Provide the [x, y] coordinate of the cell's center where the given text is located.  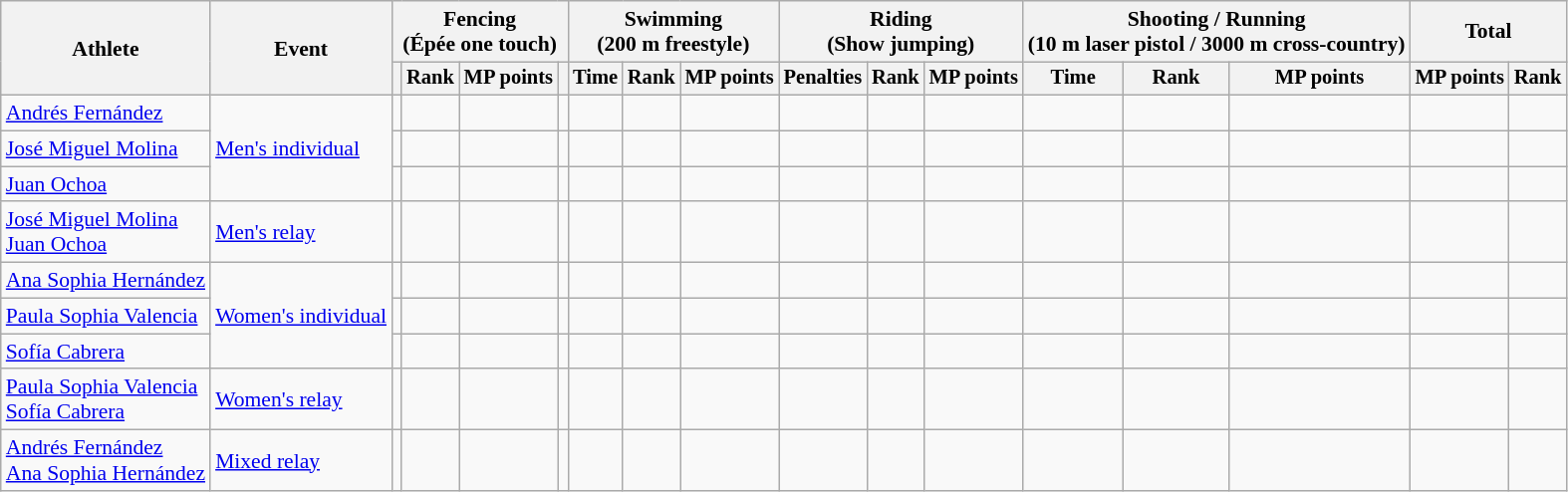
Sofía Cabrera [106, 352]
José Miguel Molina [106, 149]
Penalties [823, 79]
Men's relay [301, 233]
José Miguel MolinaJuan Ochoa [106, 233]
Riding(Show jumping) [901, 32]
Andrés FernándezAna Sophia Hernández [106, 460]
Ana Sophia Hernández [106, 281]
Fencing(Épée one touch) [480, 32]
Paula Sophia ValenciaSofía Cabrera [106, 400]
Women's individual [301, 317]
Total [1488, 32]
Event [301, 48]
Women's relay [301, 400]
Men's individual [301, 149]
Andrés Fernández [106, 114]
Paula Sophia Valencia [106, 317]
Athlete [106, 48]
Mixed relay [301, 460]
Juan Ochoa [106, 184]
Swimming(200 m freestyle) [673, 32]
Shooting / Running(10 m laser pistol / 3000 m cross-country) [1217, 32]
